Detect which cell encompasses the target text, then output its (x, y) center coordinate. 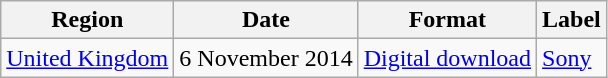
Label (572, 20)
Digital download (447, 58)
6 November 2014 (266, 58)
United Kingdom (88, 58)
Sony (572, 58)
Date (266, 20)
Format (447, 20)
Region (88, 20)
